Capture the cell that displays the provided text and extract its (X, Y) central coordinate. 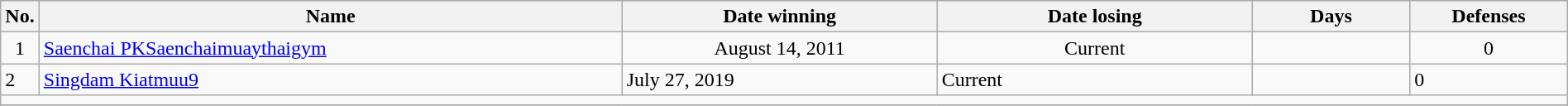
2 (20, 79)
1 (20, 48)
Saenchai PKSaenchaimuaythaigym (331, 48)
Singdam Kiatmuu9 (331, 79)
July 27, 2019 (779, 79)
Date losing (1095, 17)
August 14, 2011 (779, 48)
Date winning (779, 17)
Days (1331, 17)
Defenses (1489, 17)
Name (331, 17)
No. (20, 17)
